Scan for the cell matching the given text and deliver its (X, Y) coordinate at center. 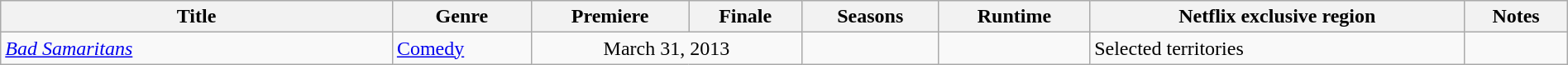
Title (197, 17)
Finale (745, 17)
Bad Samaritans (197, 48)
Runtime (1014, 17)
Comedy (461, 48)
March 31, 2013 (667, 48)
Genre (461, 17)
Selected territories (1277, 48)
Notes (1516, 17)
Premiere (610, 17)
Netflix exclusive region (1277, 17)
Seasons (870, 17)
